Return the (x, y) coordinate for the center point of the cell that contains the specified text.  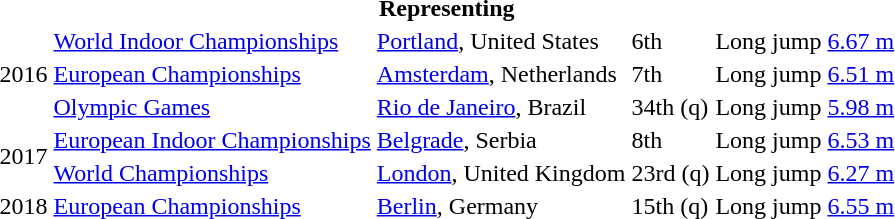
Rio de Janeiro, Brazil (501, 107)
European Indoor Championships (212, 140)
23rd (q) (670, 173)
Belgrade, Serbia (501, 140)
8th (670, 140)
7th (670, 74)
World Championships (212, 173)
World Indoor Championships (212, 41)
European Championships (212, 74)
Olympic Games (212, 107)
6th (670, 41)
London, United Kingdom (501, 173)
Amsterdam, Netherlands (501, 74)
34th (q) (670, 107)
Portland, United States (501, 41)
